Detect which cell encompasses the target text, then output its [X, Y] center coordinate. 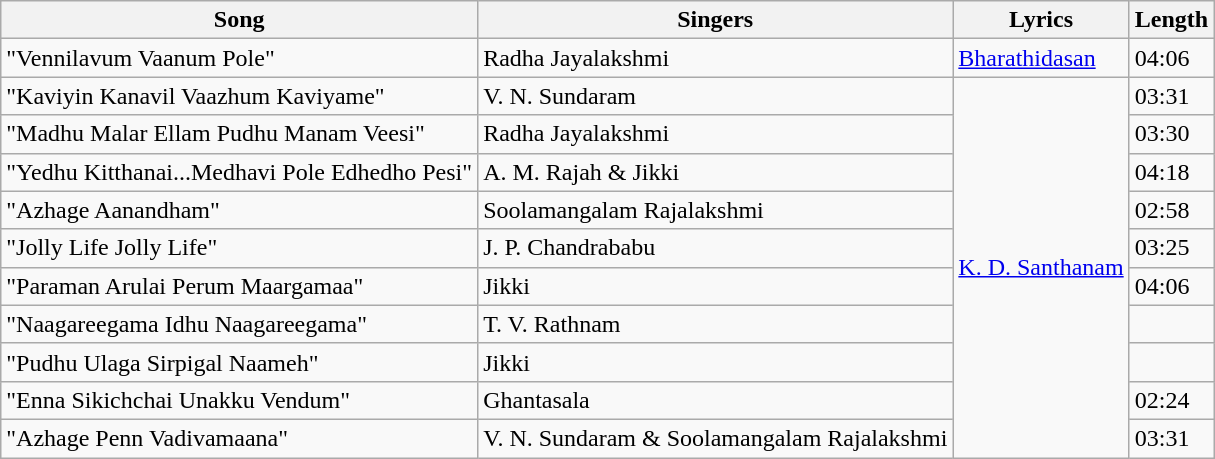
"Madhu Malar Ellam Pudhu Manam Veesi" [240, 134]
A. M. Rajah & Jikki [716, 172]
"Azhage Penn Vadivamaana" [240, 438]
"Pudhu Ulaga Sirpigal Naameh" [240, 362]
V. N. Sundaram [716, 96]
Length [1171, 20]
02:24 [1171, 400]
03:25 [1171, 248]
Singers [716, 20]
"Kaviyin Kanavil Vaazhum Kaviyame" [240, 96]
04:18 [1171, 172]
"Paraman Arulai Perum Maargamaa" [240, 286]
V. N. Sundaram & Soolamangalam Rajalakshmi [716, 438]
02:58 [1171, 210]
Song [240, 20]
"Naagareegama Idhu Naagareegama" [240, 324]
J. P. Chandrababu [716, 248]
K. D. Santhanam [1041, 268]
03:30 [1171, 134]
"Jolly Life Jolly Life" [240, 248]
Lyrics [1041, 20]
"Azhage Aanandham" [240, 210]
Soolamangalam Rajalakshmi [716, 210]
"Vennilavum Vaanum Pole" [240, 58]
T. V. Rathnam [716, 324]
Bharathidasan [1041, 58]
"Yedhu Kitthanai...Medhavi Pole Edhedho Pesi" [240, 172]
"Enna Sikichchai Unakku Vendum" [240, 400]
Ghantasala [716, 400]
